Extract the [x, y] coordinate from the center of the cell holding the provided text.  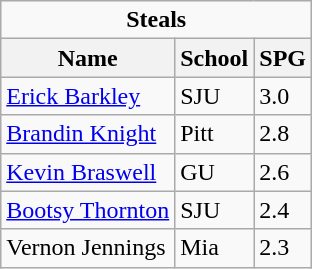
Name [88, 58]
Vernon Jennings [88, 248]
2.6 [283, 172]
2.3 [283, 248]
Steals [156, 20]
2.8 [283, 134]
2.4 [283, 210]
Bootsy Thornton [88, 210]
Pitt [214, 134]
Kevin Braswell [88, 172]
SPG [283, 58]
3.0 [283, 96]
Mia [214, 248]
Brandin Knight [88, 134]
School [214, 58]
GU [214, 172]
Erick Barkley [88, 96]
